Capture the cell that displays the provided text and extract its [X, Y] central coordinate. 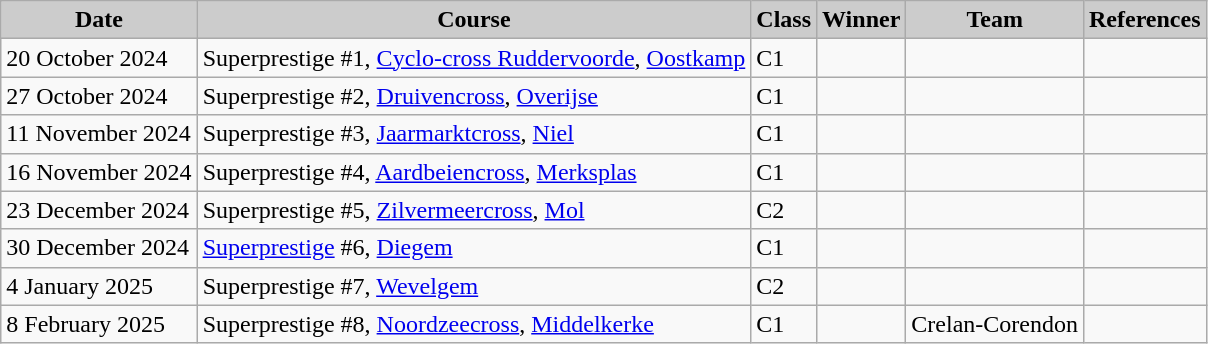
Date [99, 20]
16 November 2024 [99, 172]
Course [474, 20]
Superprestige #7, Wevelgem [474, 286]
Superprestige #5, Zilvermeercross, Mol [474, 210]
Superprestige #2, Druivencross, Overijse [474, 96]
8 February 2025 [99, 324]
Superprestige #4, Aardbeiencross, Merksplas [474, 172]
Class [784, 20]
4 January 2025 [99, 286]
23 December 2024 [99, 210]
Superprestige #1, Cyclo-cross Ruddervoorde, Oostkamp [474, 58]
Superprestige #3, Jaarmarktcross, Niel [474, 134]
References [1144, 20]
Team [995, 20]
Superprestige #8, Noordzeecross, Middelkerke [474, 324]
30 December 2024 [99, 248]
11 November 2024 [99, 134]
Crelan-Corendon [995, 324]
Winner [862, 20]
Superprestige #6, Diegem [474, 248]
27 October 2024 [99, 96]
20 October 2024 [99, 58]
